Identify which cell holds the provided text, then report its [x, y] central coordinate. 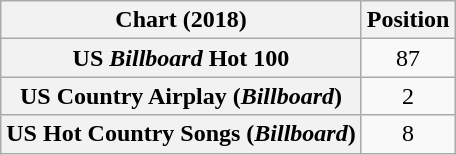
Chart (2018) [181, 20]
US Hot Country Songs (Billboard) [181, 134]
2 [408, 96]
US Billboard Hot 100 [181, 58]
87 [408, 58]
Position [408, 20]
US Country Airplay (Billboard) [181, 96]
8 [408, 134]
